Output the [x, y] coordinate of the center of the cell containing the given text.  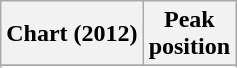
Chart (2012) [72, 34]
Peakposition [189, 34]
